For the text-containing cell, return its midpoint in [X, Y] coordinate format. 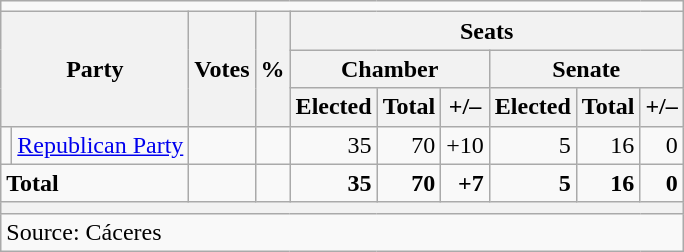
Party [95, 69]
Source: Cáceres [342, 232]
+7 [466, 183]
Votes [222, 69]
Chamber [390, 69]
Seats [486, 31]
% [272, 69]
Republican Party [100, 145]
+10 [466, 145]
Senate [586, 69]
